Capture the cell that displays the provided text and extract its (x, y) central coordinate. 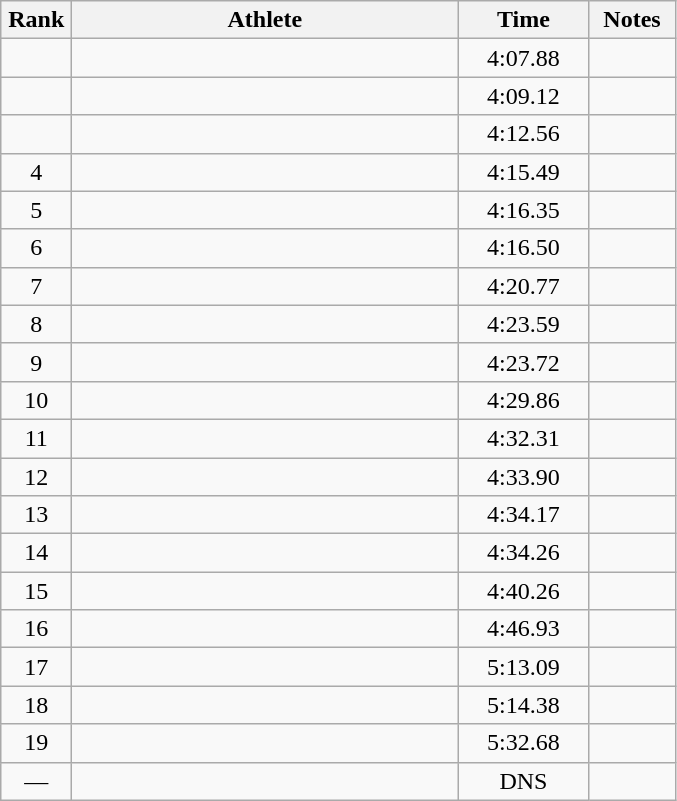
DNS (524, 781)
4:34.26 (524, 553)
Athlete (265, 20)
6 (36, 248)
— (36, 781)
4 (36, 172)
7 (36, 286)
8 (36, 324)
4:40.26 (524, 591)
5:14.38 (524, 705)
4:20.77 (524, 286)
4:09.12 (524, 96)
Notes (632, 20)
4:15.49 (524, 172)
4:07.88 (524, 58)
5:32.68 (524, 743)
4:29.86 (524, 400)
4:16.35 (524, 210)
12 (36, 477)
4:46.93 (524, 629)
4:12.56 (524, 134)
4:23.59 (524, 324)
4:23.72 (524, 362)
4:32.31 (524, 438)
17 (36, 667)
16 (36, 629)
19 (36, 743)
14 (36, 553)
9 (36, 362)
5:13.09 (524, 667)
5 (36, 210)
11 (36, 438)
13 (36, 515)
4:34.17 (524, 515)
10 (36, 400)
4:16.50 (524, 248)
Time (524, 20)
Rank (36, 20)
4:33.90 (524, 477)
18 (36, 705)
15 (36, 591)
